Return (X, Y) of the center of cell containing provided text 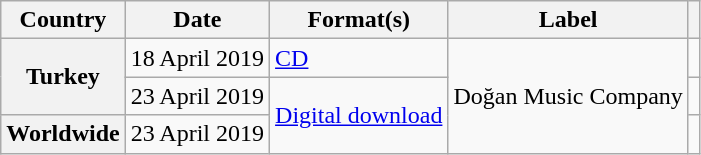
Format(s) (359, 20)
Label (568, 20)
Worldwide (63, 134)
CD (359, 58)
Country (63, 20)
Date (197, 20)
Digital download (359, 115)
18 April 2019 (197, 58)
Doğan Music Company (568, 96)
Turkey (63, 77)
